Identify which cell holds the provided text, then report its (x, y) central coordinate. 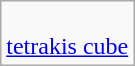
tetrakis cube (68, 34)
